From the cell containing the given text, extract its center point as (X, Y) coordinate. 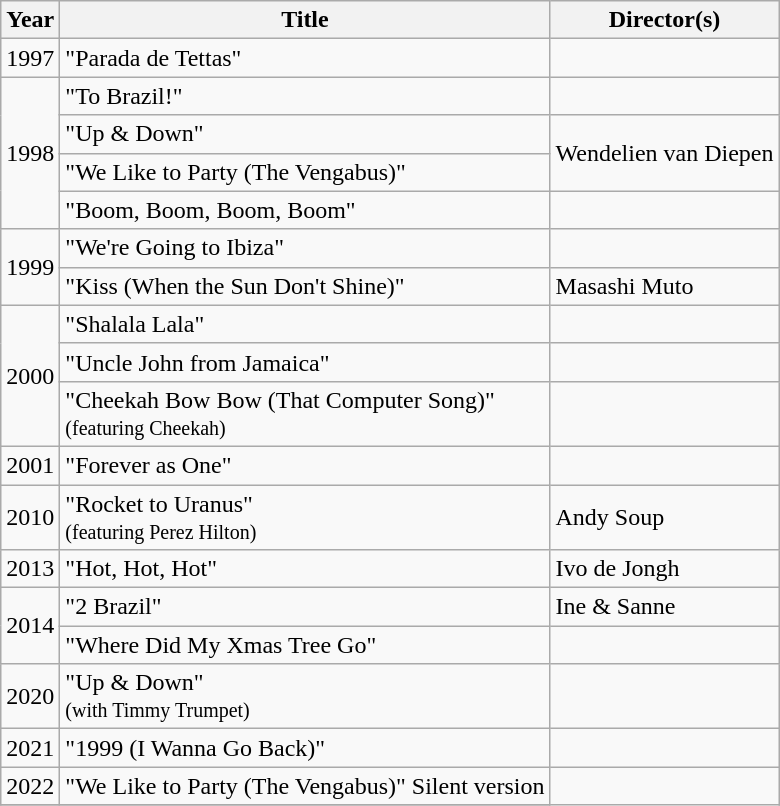
"We Like to Party (The Vengabus)" (305, 172)
Ine & Sanne (664, 607)
Title (305, 20)
Year (30, 20)
"Shalala Lala" (305, 324)
"We Like to Party (The Vengabus)" Silent version (305, 786)
"Uncle John from Jamaica" (305, 362)
2001 (30, 465)
"Up & Down"(with Timmy Trumpet) (305, 696)
2020 (30, 696)
"We're Going to Ibiza" (305, 248)
Andy Soup (664, 516)
2021 (30, 748)
"Where Did My Xmas Tree Go" (305, 645)
"Parada de Tettas" (305, 58)
Ivo de Jongh (664, 569)
"Up & Down" (305, 134)
Director(s) (664, 20)
"Forever as One" (305, 465)
Wendelien van Diepen (664, 153)
2000 (30, 376)
"To Brazil!" (305, 96)
2013 (30, 569)
"Boom, Boom, Boom, Boom" (305, 210)
1998 (30, 153)
2022 (30, 786)
1999 (30, 267)
2010 (30, 516)
"Kiss (When the Sun Don't Shine)" (305, 286)
2014 (30, 626)
1997 (30, 58)
"Hot, Hot, Hot" (305, 569)
Masashi Muto (664, 286)
"1999 (I Wanna Go Back)" (305, 748)
"Cheekah Bow Bow (That Computer Song)"(featuring Cheekah) (305, 414)
"2 Brazil" (305, 607)
"Rocket to Uranus"(featuring Perez Hilton) (305, 516)
